Capture the cell that displays the provided text and extract its [X, Y] central coordinate. 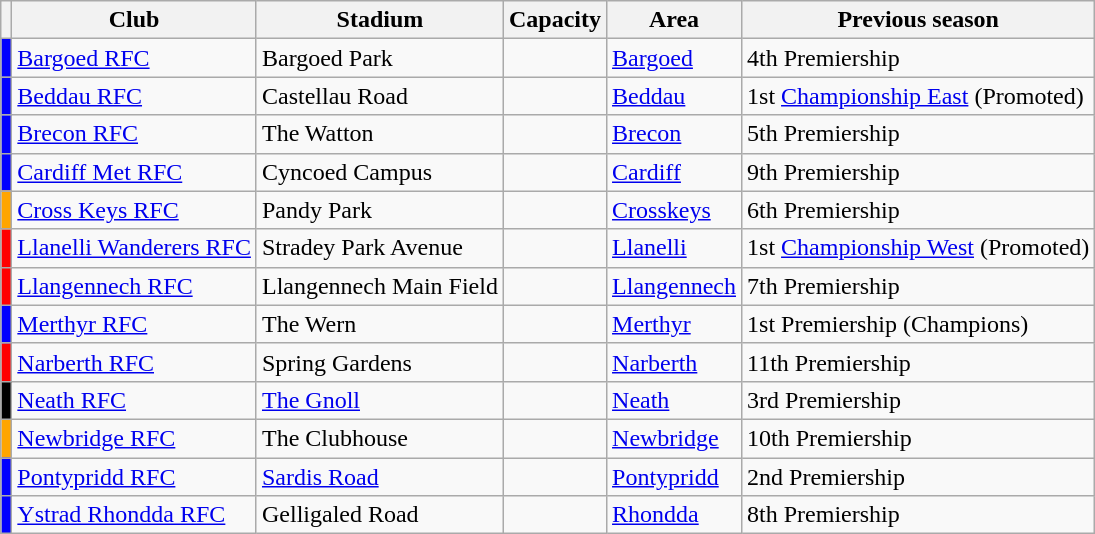
Neath [674, 400]
Pontypridd [674, 477]
Sardis Road [380, 477]
Previous season [918, 20]
Cyncoed Campus [380, 172]
1st Championship West (Promoted) [918, 248]
Pontypridd RFC [134, 477]
Narberth [674, 362]
Llanelli Wanderers RFC [134, 248]
Spring Gardens [380, 362]
Llangennech RFC [134, 286]
Cross Keys RFC [134, 210]
2nd Premiership [918, 477]
1st Premiership (Champions) [918, 324]
Stradey Park Avenue [380, 248]
Gelligaled Road [380, 515]
Area [674, 20]
7th Premiership [918, 286]
Beddau [674, 96]
Newbridge [674, 438]
The Gnoll [380, 400]
Bargoed RFC [134, 58]
5th Premiership [918, 134]
6th Premiership [918, 210]
Castellau Road [380, 96]
11th Premiership [918, 362]
Merthyr [674, 324]
Llanelli [674, 248]
Pandy Park [380, 210]
Llangennech [674, 286]
Brecon [674, 134]
8th Premiership [918, 515]
Ystrad Rhondda RFC [134, 515]
The Wern [380, 324]
Club [134, 20]
Crosskeys [674, 210]
Llangennech Main Field [380, 286]
Capacity [554, 20]
Newbridge RFC [134, 438]
The Watton [380, 134]
4th Premiership [918, 58]
Cardiff [674, 172]
Rhondda [674, 515]
Merthyr RFC [134, 324]
Neath RFC [134, 400]
Brecon RFC [134, 134]
Stadium [380, 20]
Cardiff Met RFC [134, 172]
9th Premiership [918, 172]
Beddau RFC [134, 96]
Bargoed [674, 58]
Narberth RFC [134, 362]
3rd Premiership [918, 400]
Bargoed Park [380, 58]
10th Premiership [918, 438]
The Clubhouse [380, 438]
1st Championship East (Promoted) [918, 96]
